Output the [X, Y] coordinate of the center of the cell containing the given text.  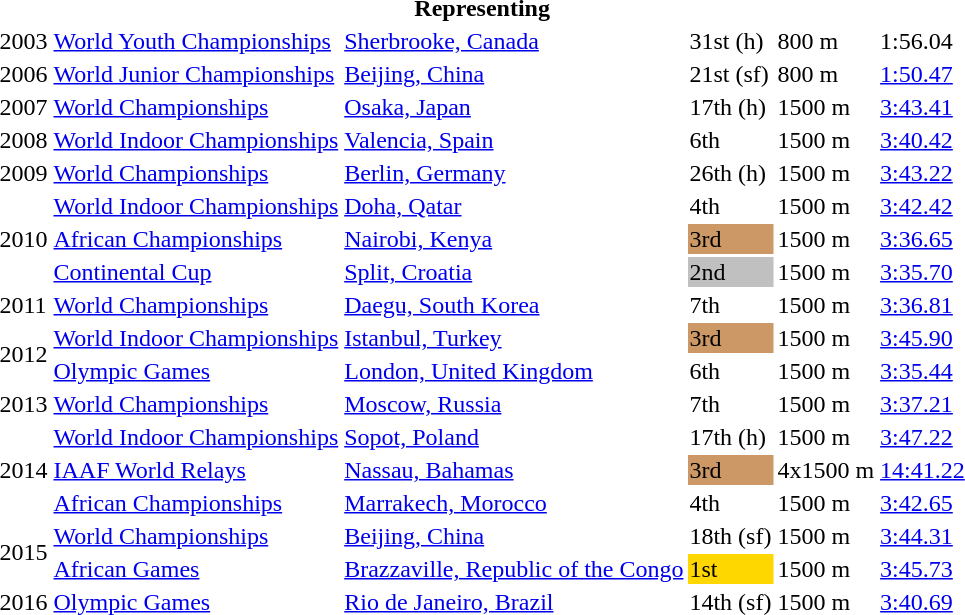
21st (sf) [730, 74]
Osaka, Japan [514, 107]
Olympic Games [196, 371]
Nassau, Bahamas [514, 470]
4x1500 m [826, 470]
2nd [730, 272]
Doha, Qatar [514, 206]
Istanbul, Turkey [514, 338]
London, United Kingdom [514, 371]
World Youth Championships [196, 41]
Valencia, Spain [514, 140]
Moscow, Russia [514, 404]
World Junior Championships [196, 74]
1st [730, 569]
IAAF World Relays [196, 470]
31st (h) [730, 41]
Nairobi, Kenya [514, 239]
Sopot, Poland [514, 437]
26th (h) [730, 173]
Marrakech, Morocco [514, 503]
Daegu, South Korea [514, 305]
Berlin, Germany [514, 173]
Sherbrooke, Canada [514, 41]
Split, Croatia [514, 272]
18th (sf) [730, 536]
African Games [196, 569]
Brazzaville, Republic of the Congo [514, 569]
Continental Cup [196, 272]
